Extract the (x, y) coordinate from the center of the cell holding the provided text.  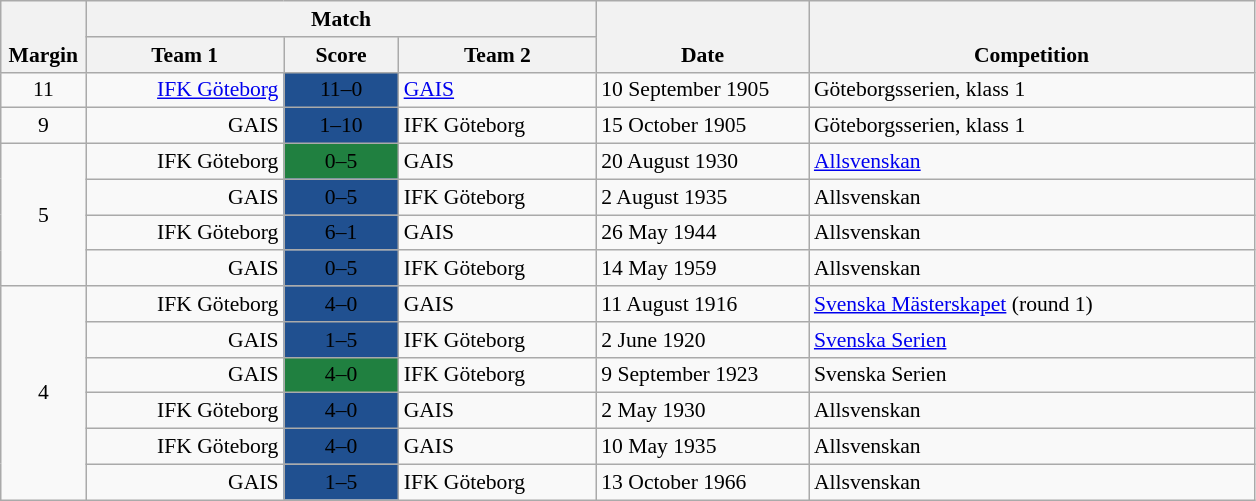
2 May 1930 (702, 411)
Match (341, 19)
Team 2 (498, 55)
14 May 1959 (702, 269)
20 August 1930 (702, 162)
9 (44, 126)
5 (44, 215)
15 October 1905 (702, 126)
2 August 1935 (702, 197)
4 (44, 393)
Score (342, 55)
11 August 1916 (702, 304)
6–1 (342, 233)
Date (702, 36)
11–0 (342, 90)
9 September 1923 (702, 375)
10 September 1905 (702, 90)
13 October 1966 (702, 482)
Svenska Mästerskapet (round 1) (1032, 304)
Margin (44, 36)
Competition (1032, 36)
10 May 1935 (702, 447)
1–10 (342, 126)
26 May 1944 (702, 233)
Team 1 (185, 55)
11 (44, 90)
2 June 1920 (702, 340)
